Provide the [x, y] coordinate of the cell's center where the given text is located.  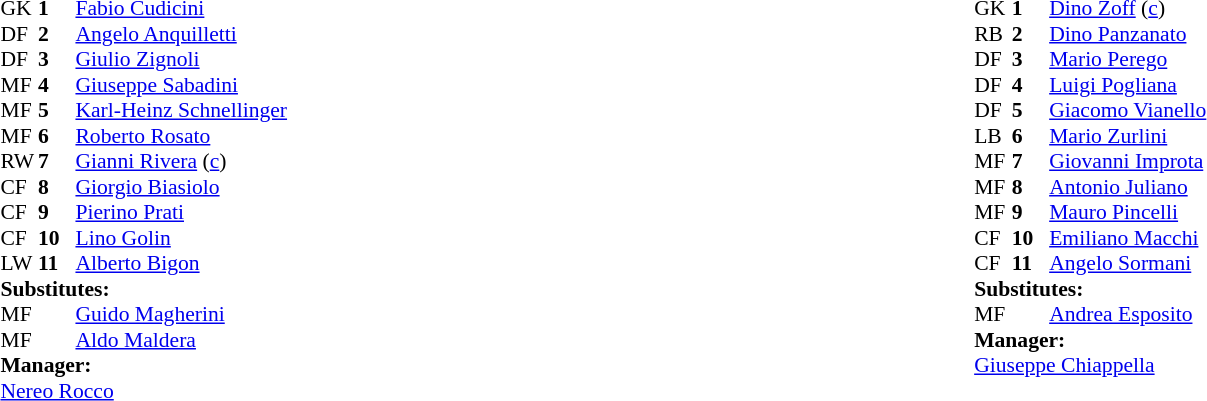
Emiliano Macchi [1128, 238]
Giovanni Improta [1128, 161]
Gianni Rivera (c) [181, 161]
Andrea Esposito [1128, 315]
Angelo Sormani [1128, 263]
Mauro Pincelli [1128, 213]
Pierino Prati [181, 213]
Mario Perego [1128, 59]
RB [993, 34]
Luigi Pogliana [1128, 85]
LW [19, 263]
Giuseppe Sabadini [181, 85]
Lino Golin [181, 238]
Angelo Anquilletti [181, 34]
Dino Panzanato [1128, 34]
Giulio Zignoli [181, 59]
Alberto Bigon [181, 263]
Mario Zurlini [1128, 136]
Giacomo Vianello [1128, 111]
Roberto Rosato [181, 136]
LB [993, 136]
Guido Magherini [181, 315]
RW [19, 161]
Aldo Maldera [181, 340]
Antonio Juliano [1128, 187]
Giorgio Biasiolo [181, 187]
Giuseppe Chiappella [1090, 365]
Karl-Heinz Schnellinger [181, 111]
